Locate the cell with the specified text and output its [X, Y] center coordinate. 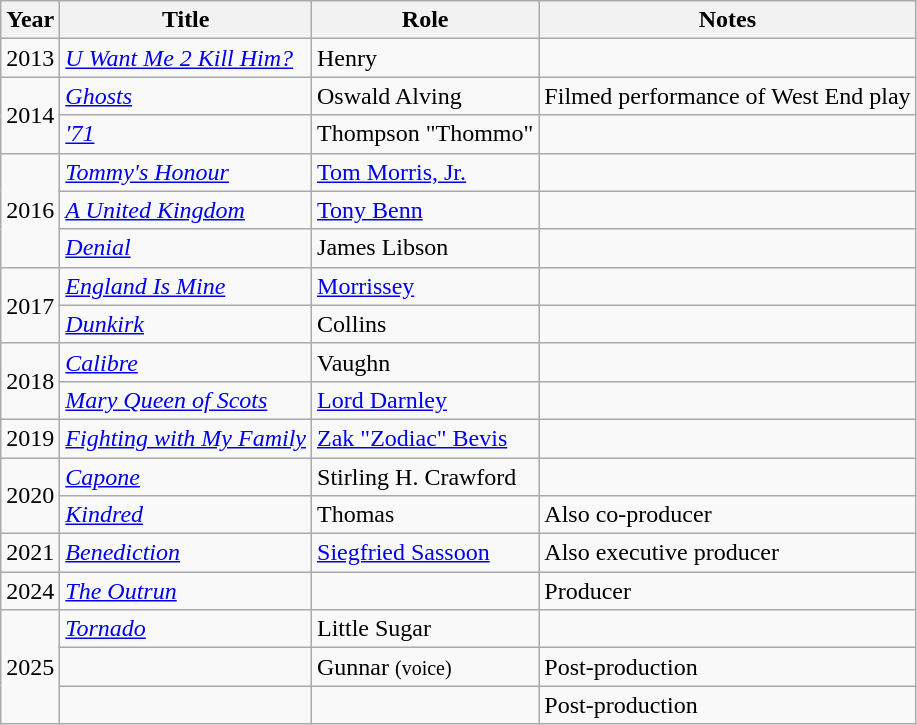
Fighting with My Family [186, 438]
2021 [30, 553]
Tom Morris, Jr. [426, 172]
2013 [30, 58]
Capone [186, 477]
2025 [30, 667]
Vaughn [426, 362]
Stirling H. Crawford [426, 477]
Thomas [426, 515]
Lord Darnley [426, 400]
Siegfried Sassoon [426, 553]
Filmed performance of West End play [728, 96]
Tornado [186, 629]
2018 [30, 381]
2017 [30, 305]
Tommy's Honour [186, 172]
2016 [30, 210]
Also co-producer [728, 515]
Thompson "Thommo" [426, 134]
2014 [30, 115]
Collins [426, 324]
James Libson [426, 248]
England Is Mine [186, 286]
Notes [728, 20]
Tony Benn [426, 210]
Henry [426, 58]
Year [30, 20]
2019 [30, 438]
Mary Queen of Scots [186, 400]
Benediction [186, 553]
Denial [186, 248]
U Want Me 2 Kill Him? [186, 58]
Also executive producer [728, 553]
Title [186, 20]
Producer [728, 591]
Gunnar (voice) [426, 667]
'71 [186, 134]
Morrissey [426, 286]
Dunkirk [186, 324]
Ghosts [186, 96]
2024 [30, 591]
Calibre [186, 362]
Zak "Zodiac" Bevis [426, 438]
The Outrun [186, 591]
Kindred [186, 515]
A United Kingdom [186, 210]
Oswald Alving [426, 96]
Little Sugar [426, 629]
Role [426, 20]
2020 [30, 496]
